Identify which cell holds the provided text, then report its [X, Y] central coordinate. 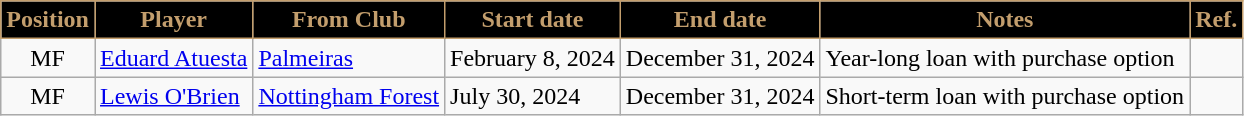
Position [48, 20]
Ref. [1216, 20]
Eduard Atuesta [173, 58]
July 30, 2024 [533, 96]
Year-long loan with purchase option [1005, 58]
Player [173, 20]
End date [720, 20]
Nottingham Forest [349, 96]
Short-term loan with purchase option [1005, 96]
Palmeiras [349, 58]
From Club [349, 20]
Notes [1005, 20]
February 8, 2024 [533, 58]
Start date [533, 20]
Lewis O'Brien [173, 96]
